Identify which cell holds the provided text, then report its (X, Y) central coordinate. 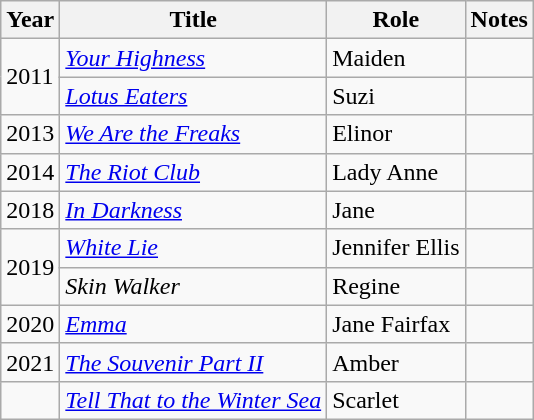
Skin Walker (194, 286)
2020 (30, 324)
Lady Anne (396, 172)
Jennifer Ellis (396, 248)
Suzi (396, 96)
Lotus Eaters (194, 96)
2014 (30, 172)
The Riot Club (194, 172)
Notes (499, 20)
Amber (396, 362)
Maiden (396, 58)
2021 (30, 362)
Emma (194, 324)
2011 (30, 77)
The Souvenir Part II (194, 362)
Tell That to the Winter Sea (194, 400)
Jane Fairfax (396, 324)
We Are the Freaks (194, 134)
In Darkness (194, 210)
White Lie (194, 248)
Year (30, 20)
Your Highness (194, 58)
Regine (396, 286)
2013 (30, 134)
2019 (30, 267)
Elinor (396, 134)
Scarlet (396, 400)
Title (194, 20)
Jane (396, 210)
2018 (30, 210)
Role (396, 20)
